Search for the cell housing the specified text and yield its (x, y) center coordinate. 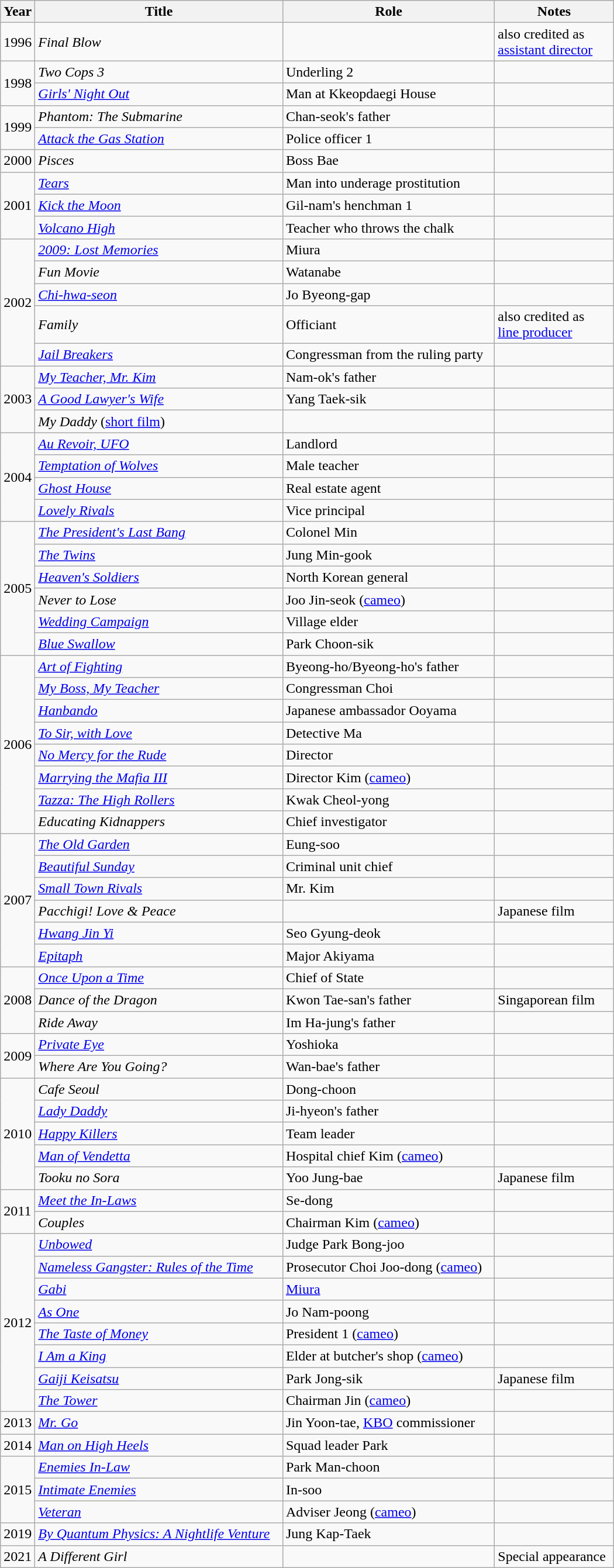
Jung Min-gook (388, 555)
Male teacher (388, 466)
Prosecutor Choi Joo-dong (cameo) (388, 1267)
Family (159, 325)
To Sir, with Love (159, 733)
2010 (18, 1134)
2000 (18, 161)
Jo Byeong-gap (388, 294)
2005 (18, 588)
2011 (18, 1211)
Major Akiyama (388, 955)
Phantom: The Submarine (159, 116)
also credited as line producer (554, 325)
Art of Fighting (159, 666)
Nam-ok's father (388, 377)
2012 (18, 1322)
Criminal unit chief (388, 866)
Small Town Rivals (159, 889)
Chief of State (388, 978)
Park Jong-sik (388, 1378)
Cafe Seoul (159, 1089)
2001 (18, 205)
2002 (18, 302)
Pacchigi! Love & Peace (159, 911)
Singaporean film (554, 1000)
Officiant (388, 325)
Se-dong (388, 1200)
Vice principal (388, 510)
Japanese ambassador Ooyama (388, 711)
Eung-soo (388, 844)
Blue Swallow (159, 644)
Tears (159, 183)
Man at Kkeopdaegi House (388, 94)
2019 (18, 1534)
Ride Away (159, 1023)
Joo Jin-seok (cameo) (388, 599)
Kwak Cheol-yong (388, 800)
Hospital chief Kim (cameo) (388, 1156)
Boss Bae (388, 161)
Man into underage prostitution (388, 183)
Congressman from the ruling party (388, 355)
1999 (18, 127)
Fun Movie (159, 272)
Mr. Kim (388, 889)
Adviser Jeong (cameo) (388, 1512)
Girls' Night Out (159, 94)
Pisces (159, 161)
2009: Lost Memories (159, 250)
Watanabe (388, 272)
Two Cops 3 (159, 72)
Nameless Gangster: Rules of the Time (159, 1267)
Police officer 1 (388, 139)
2015 (18, 1490)
Squad leader Park (388, 1445)
Kick the Moon (159, 205)
Temptation of Wolves (159, 466)
Couples (159, 1222)
North Korean general (388, 577)
2007 (18, 900)
2021 (18, 1556)
2006 (18, 744)
In-soo (388, 1490)
Gil-nam's henchman 1 (388, 205)
Ghost House (159, 488)
2009 (18, 1056)
Jo Nam-poong (388, 1311)
Hwang Jin Yi (159, 933)
Village elder (388, 621)
Chief investigator (388, 822)
Real estate agent (388, 488)
The Tower (159, 1401)
My Daddy (short film) (159, 422)
Colonel Min (388, 533)
No Mercy for the Rude (159, 755)
Dong-choon (388, 1089)
2004 (18, 477)
Kwon Tae-san's father (388, 1000)
Seo Gyung-deok (388, 933)
Mr. Go (159, 1423)
also credited as assistant director (554, 42)
Attack the Gas Station (159, 139)
Meet the In-Laws (159, 1200)
2014 (18, 1445)
Chi-hwa-seon (159, 294)
Ji-hyeon's father (388, 1111)
Chan-seok's father (388, 116)
Park Man-choon (388, 1467)
Byeong-ho/Byeong-ho's father (388, 666)
Team leader (388, 1134)
Enemies In-Law (159, 1467)
Heaven's Soldiers (159, 577)
My Teacher, Mr. Kim (159, 377)
Elder at butcher's shop (cameo) (388, 1356)
Gaiji Keisatsu (159, 1378)
Notes (554, 12)
Congressman Choi (388, 689)
Yoo Jung-bae (388, 1178)
Dance of the Dragon (159, 1000)
The Taste of Money (159, 1334)
A Different Girl (159, 1556)
The Old Garden (159, 844)
Unbowed (159, 1245)
The Twins (159, 555)
Year (18, 12)
Veteran (159, 1512)
Tazza: The High Rollers (159, 800)
Underling 2 (388, 72)
Yang Taek-sik (388, 399)
Lovely Rivals (159, 510)
Wedding Campaign (159, 621)
Beautiful Sunday (159, 866)
Happy Killers (159, 1134)
Detective Ma (388, 733)
Judge Park Bong-joo (388, 1245)
Jin Yoon-tae, KBO commissioner (388, 1423)
Jung Kap-Taek (388, 1534)
My Boss, My Teacher (159, 689)
Once Upon a Time (159, 978)
Landlord (388, 444)
A Good Lawyer's Wife (159, 399)
President 1 (cameo) (388, 1334)
I Am a King (159, 1356)
Man on High Heels (159, 1445)
2013 (18, 1423)
Park Choon-sik (388, 644)
Volcano High (159, 227)
Hanbando (159, 711)
Never to Lose (159, 599)
Marrying the Mafia III (159, 778)
1996 (18, 42)
Title (159, 12)
Educating Kidnappers (159, 822)
The President's Last Bang (159, 533)
Final Blow (159, 42)
By Quantum Physics: A Nightlife Venture (159, 1534)
As One (159, 1311)
Jail Breakers (159, 355)
2008 (18, 1000)
Intimate Enemies (159, 1490)
Role (388, 12)
Au Revoir, UFO (159, 444)
Special appearance (554, 1556)
Teacher who throws the chalk (388, 227)
1998 (18, 83)
Yoshioka (388, 1045)
Epitaph (159, 955)
Director (388, 755)
Where Are You Going? (159, 1067)
Chairman Kim (cameo) (388, 1222)
2003 (18, 399)
Lady Daddy (159, 1111)
Private Eye (159, 1045)
Director Kim (cameo) (388, 778)
Tooku no Sora (159, 1178)
Im Ha-jung's father (388, 1023)
Gabi (159, 1289)
Man of Vendetta (159, 1156)
Wan-bae's father (388, 1067)
Chairman Jin (cameo) (388, 1401)
